Provide the [X, Y] coordinate of the cell's center where the given text is located.  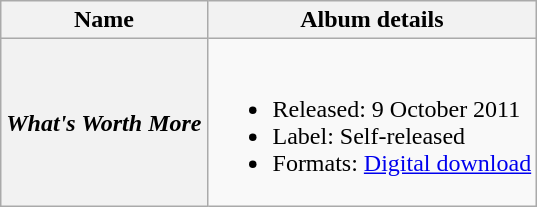
Released: 9 October 2011Label: Self-releasedFormats: Digital download [372, 122]
Album details [372, 20]
What's Worth More [104, 122]
Name [104, 20]
